Output the [x, y] coordinate of the center of the cell containing the given text.  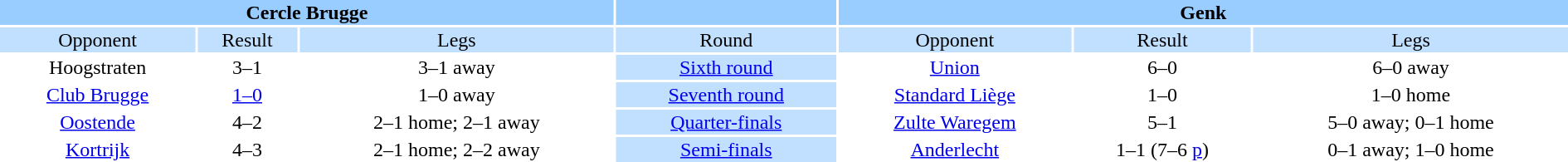
Semi-finals [727, 150]
4–2 [247, 122]
Zulte Waregem [955, 122]
0–1 away; 1–0 home [1410, 150]
Round [727, 40]
3–1 [247, 67]
Union [955, 67]
Standard Liège [955, 95]
2–1 home; 2–2 away [456, 150]
Sixth round [727, 67]
Cercle Brugge [307, 12]
Oostende [98, 122]
6–0 [1162, 67]
5–1 [1162, 122]
Genk [1203, 12]
2–1 home; 2–1 away [456, 122]
5–0 away; 0–1 home [1410, 122]
4–3 [247, 150]
1–0 home [1410, 95]
Hoogstraten [98, 67]
Seventh round [727, 95]
1–1 (7–6 p) [1162, 150]
Anderlecht [955, 150]
Quarter-finals [727, 122]
Club Brugge [98, 95]
Kortrijk [98, 150]
3–1 away [456, 67]
6–0 away [1410, 67]
1–0 away [456, 95]
